Search for the cell housing the specified text and yield its (x, y) center coordinate. 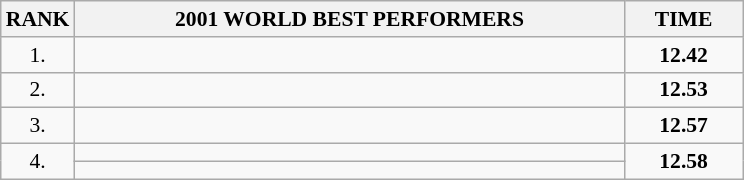
4. (38, 162)
12.53 (684, 90)
TIME (684, 19)
12.42 (684, 55)
12.57 (684, 126)
RANK (38, 19)
12.58 (684, 162)
1. (38, 55)
2001 WORLD BEST PERFORMERS (349, 19)
3. (38, 126)
2. (38, 90)
